Identify which cell holds the provided text, then report its [X, Y] central coordinate. 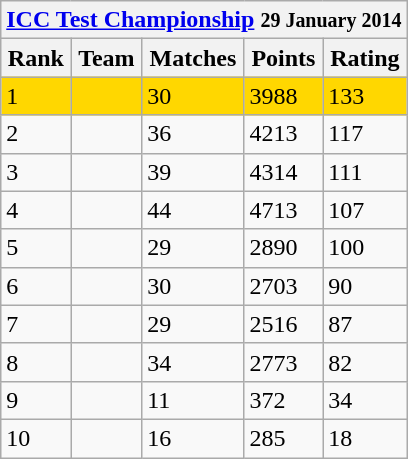
4 [36, 210]
4213 [284, 134]
2773 [284, 362]
6 [36, 286]
11 [193, 400]
4713 [284, 210]
Matches [193, 58]
2703 [284, 286]
117 [365, 134]
16 [193, 438]
4314 [284, 172]
2890 [284, 248]
ICC Test Championship 29 January 2014 [204, 20]
44 [193, 210]
5 [36, 248]
90 [365, 286]
36 [193, 134]
82 [365, 362]
2516 [284, 324]
39 [193, 172]
Team [106, 58]
372 [284, 400]
1 [36, 96]
8 [36, 362]
87 [365, 324]
7 [36, 324]
285 [284, 438]
9 [36, 400]
3 [36, 172]
Points [284, 58]
Rating [365, 58]
100 [365, 248]
Rank [36, 58]
2 [36, 134]
107 [365, 210]
10 [36, 438]
3988 [284, 96]
18 [365, 438]
133 [365, 96]
111 [365, 172]
